Determine the (X, Y) coordinate at the center of the cell enclosing the given text.  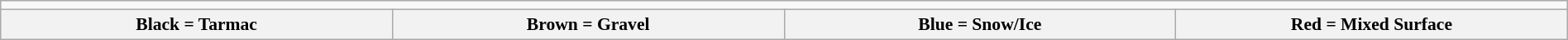
Brown = Gravel (588, 24)
Blue = Snow/Ice (980, 24)
Black = Tarmac (197, 24)
Red = Mixed Surface (1372, 24)
